Scan for the cell matching the given text and deliver its [x, y] coordinate at center. 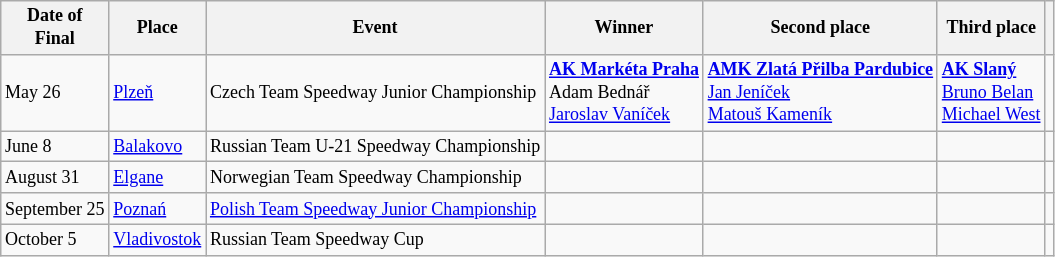
Plzeň [158, 92]
AMK Zlatá Přilba Pardubice Jan Jeníček Matouš Kameník [820, 92]
June 8 [55, 146]
Event [376, 28]
Vladivostok [158, 240]
Second place [820, 28]
Balakovo [158, 146]
Polish Team Speedway Junior Championship [376, 208]
Winner [624, 28]
Elgane [158, 178]
Norwegian Team Speedway Championship [376, 178]
Date ofFinal [55, 28]
AK Markéta Praha Adam Bednář Jaroslav Vaníček [624, 92]
May 26 [55, 92]
AK Slaný Bruno Belan Michael West [990, 92]
September 25 [55, 208]
Third place [990, 28]
August 31 [55, 178]
Place [158, 28]
Czech Team Speedway Junior Championship [376, 92]
October 5 [55, 240]
Russian Team U-21 Speedway Championship [376, 146]
Russian Team Speedway Cup [376, 240]
Poznań [158, 208]
